Scan for the cell matching the given text and deliver its (X, Y) coordinate at center. 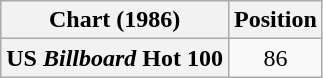
US Billboard Hot 100 (115, 58)
86 (276, 58)
Chart (1986) (115, 20)
Position (276, 20)
